Return the (x, y) coordinate for the center point of the cell that contains the specified text.  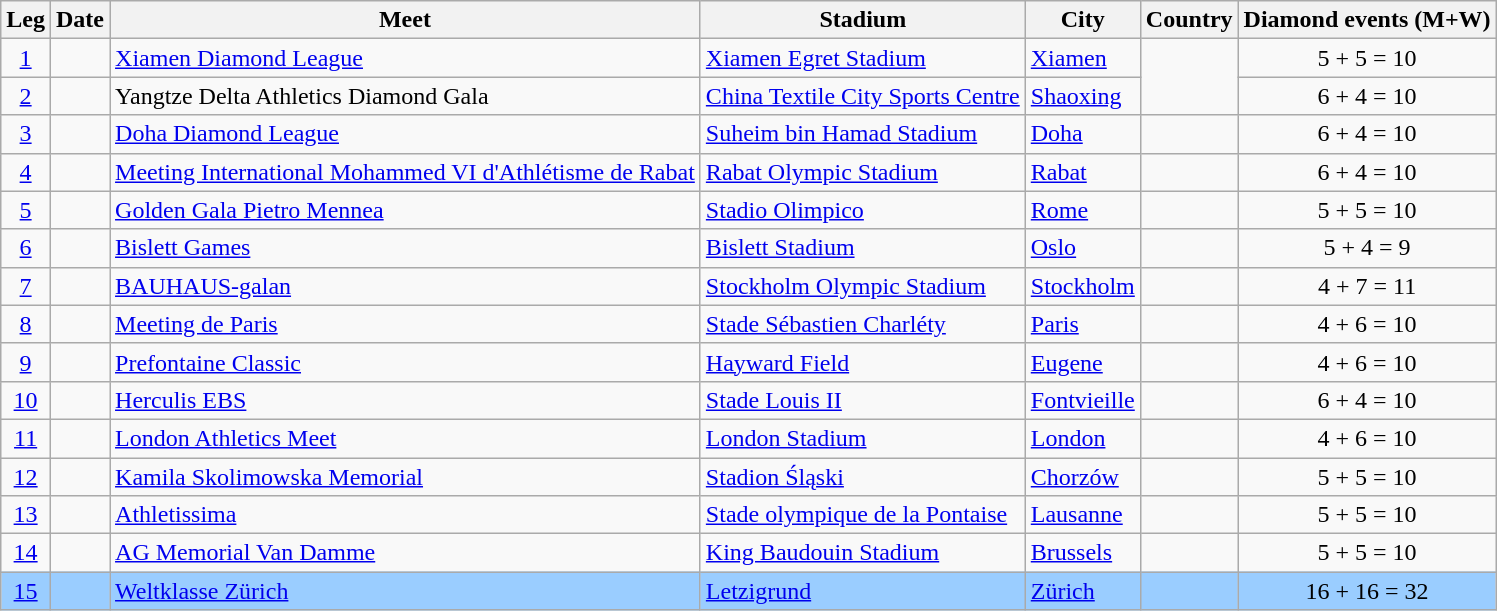
Date (80, 20)
Doha Diamond League (406, 134)
Paris (1082, 324)
City (1082, 20)
14 (26, 553)
Lausanne (1082, 515)
Stadion Śląski (862, 477)
Diamond events (M+W) (1367, 20)
Leg (26, 20)
2 (26, 96)
Brussels (1082, 553)
Chorzów (1082, 477)
Bislett Stadium (862, 248)
5 (26, 210)
Herculis EBS (406, 400)
Meet (406, 20)
6 (26, 248)
15 (26, 591)
Stadio Olimpico (862, 210)
Stade Sébastien Charléty (862, 324)
Xiamen Egret Stadium (862, 58)
London (1082, 438)
8 (26, 324)
London Stadium (862, 438)
Kamila Skolimowska Memorial (406, 477)
Doha (1082, 134)
Rome (1082, 210)
Golden Gala Pietro Mennea (406, 210)
Country (1189, 20)
Suheim bin Hamad Stadium (862, 134)
1 (26, 58)
AG Memorial Van Damme (406, 553)
Eugene (1082, 362)
Xiamen (1082, 58)
11 (26, 438)
London Athletics Meet (406, 438)
China Textile City Sports Centre (862, 96)
Rabat Olympic Stadium (862, 172)
Meeting de Paris (406, 324)
13 (26, 515)
4 (26, 172)
Fontvieille (1082, 400)
Hayward Field (862, 362)
King Baudouin Stadium (862, 553)
Shaoxing (1082, 96)
10 (26, 400)
Zürich (1082, 591)
Bislett Games (406, 248)
Stade olympique de la Pontaise (862, 515)
4 + 7 = 11 (1367, 286)
Stadium (862, 20)
Stade Louis II (862, 400)
BAUHAUS-galan (406, 286)
Rabat (1082, 172)
7 (26, 286)
Weltklasse Zürich (406, 591)
Xiamen Diamond League (406, 58)
Yangtze Delta Athletics Diamond Gala (406, 96)
16 + 16 = 32 (1367, 591)
5 + 4 = 9 (1367, 248)
12 (26, 477)
Meeting International Mohammed VI d'Athlétisme de Rabat (406, 172)
3 (26, 134)
Athletissima (406, 515)
Stockholm (1082, 286)
Prefontaine Classic (406, 362)
Oslo (1082, 248)
Letzigrund (862, 591)
Stockholm Olympic Stadium (862, 286)
9 (26, 362)
